Detect which cell encompasses the target text, then output its (X, Y) center coordinate. 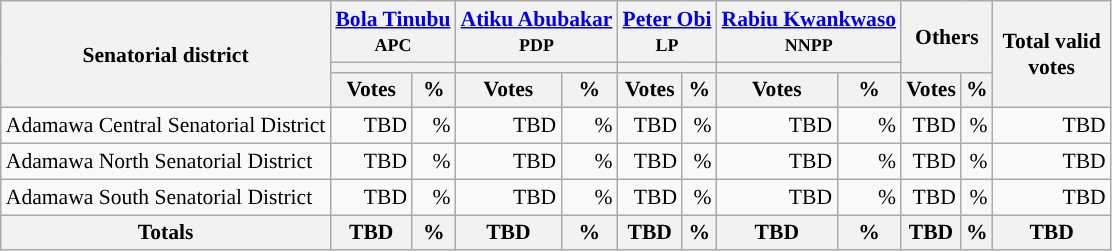
Adamawa North Senatorial District (166, 162)
Bola TinubuAPC (392, 32)
Totals (166, 233)
Others (946, 36)
Adamawa Central Senatorial District (166, 126)
Peter ObiLP (666, 32)
Senatorial district (166, 54)
Adamawa South Senatorial District (166, 197)
Total valid votes (1052, 54)
Rabiu KwankwasoNNPP (808, 32)
Atiku AbubakarPDP (537, 32)
